From the cell containing the given text, extract its center point as [X, Y] coordinate. 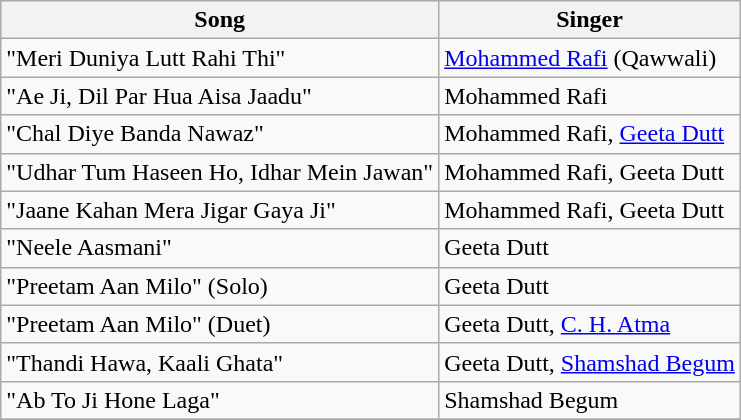
Song [220, 20]
Geeta Dutt, Shamshad Begum [590, 362]
Geeta Dutt, C. H. Atma [590, 324]
Mohammed Rafi (Qawwali) [590, 58]
Shamshad Begum [590, 400]
"Ae Ji, Dil Par Hua Aisa Jaadu" [220, 96]
Singer [590, 20]
"Preetam Aan Milo" (Duet) [220, 324]
"Udhar Tum Haseen Ho, Idhar Mein Jawan" [220, 172]
"Jaane Kahan Mera Jigar Gaya Ji" [220, 210]
"Preetam Aan Milo" (Solo) [220, 286]
"Ab To Ji Hone Laga" [220, 400]
"Thandi Hawa, Kaali Ghata" [220, 362]
"Neele Aasmani" [220, 248]
Mohammed Rafi [590, 96]
"Meri Duniya Lutt Rahi Thi" [220, 58]
"Chal Diye Banda Nawaz" [220, 134]
